Return (x, y) of the center of cell containing provided text 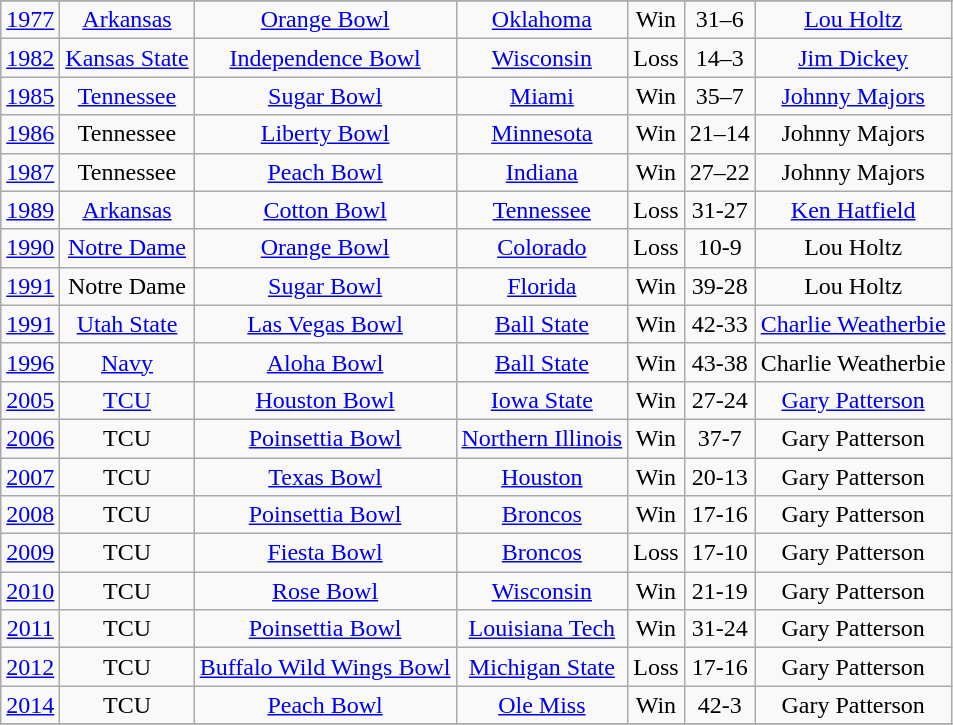
Buffalo Wild Wings Bowl (325, 667)
27-24 (720, 400)
Las Vegas Bowl (325, 324)
2014 (30, 705)
Rose Bowl (325, 591)
17-10 (720, 553)
Texas Bowl (325, 477)
2012 (30, 667)
42-33 (720, 324)
1977 (30, 20)
31–6 (720, 20)
2008 (30, 515)
Houston Bowl (325, 400)
31-27 (720, 210)
Navy (127, 362)
Liberty Bowl (325, 134)
39-28 (720, 286)
43-38 (720, 362)
35–7 (720, 96)
Florida (542, 286)
Utah State (127, 324)
37-7 (720, 438)
2009 (30, 553)
Colorado (542, 248)
1982 (30, 58)
2011 (30, 629)
Aloha Bowl (325, 362)
21–14 (720, 134)
Independence Bowl (325, 58)
20-13 (720, 477)
Ken Hatfield (853, 210)
42-3 (720, 705)
2007 (30, 477)
2005 (30, 400)
1986 (30, 134)
Cotton Bowl (325, 210)
Houston (542, 477)
Iowa State (542, 400)
2006 (30, 438)
1987 (30, 172)
Indiana (542, 172)
Ole Miss (542, 705)
31-24 (720, 629)
14–3 (720, 58)
Michigan State (542, 667)
Minnesota (542, 134)
27–22 (720, 172)
2010 (30, 591)
1996 (30, 362)
1985 (30, 96)
Louisiana Tech (542, 629)
Fiesta Bowl (325, 553)
Northern Illinois (542, 438)
1990 (30, 248)
Oklahoma (542, 20)
10-9 (720, 248)
Miami (542, 96)
Jim Dickey (853, 58)
21-19 (720, 591)
Kansas State (127, 58)
1989 (30, 210)
